Determine the [X, Y] coordinate at the center of the cell enclosing the given text.  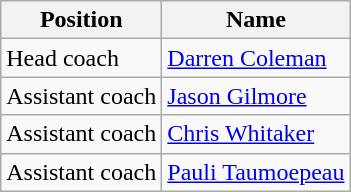
Darren Coleman [256, 58]
Head coach [82, 58]
Pauli Taumoepeau [256, 172]
Name [256, 20]
Position [82, 20]
Chris Whitaker [256, 134]
Jason Gilmore [256, 96]
